Determine the (X, Y) coordinate at the center of the cell enclosing the given text.  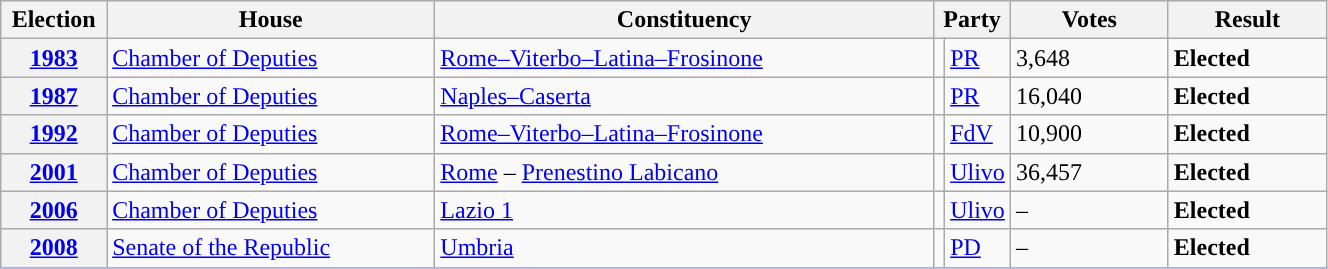
10,900 (1089, 134)
Senate of the Republic (271, 248)
16,040 (1089, 96)
Constituency (684, 20)
36,457 (1089, 172)
1992 (54, 134)
Party (972, 20)
FdV (978, 134)
Naples–Caserta (684, 96)
Votes (1089, 20)
2001 (54, 172)
Result (1247, 20)
1983 (54, 58)
2008 (54, 248)
House (271, 20)
PD (978, 248)
3,648 (1089, 58)
1987 (54, 96)
Umbria (684, 248)
Lazio 1 (684, 210)
Rome – Prenestino Labicano (684, 172)
2006 (54, 210)
Election (54, 20)
